Output the (x, y) coordinate of the center of the cell containing the given text.  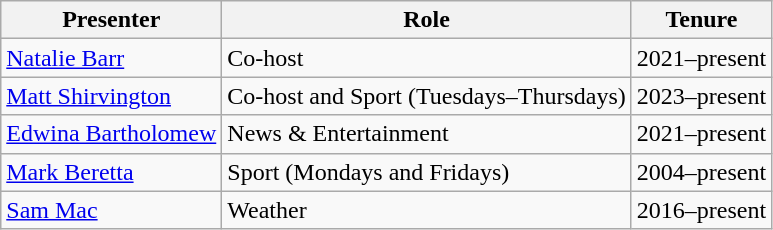
Weather (427, 210)
2004–present (701, 172)
Natalie Barr (112, 58)
Mark Beretta (112, 172)
Sam Mac (112, 210)
Edwina Bartholomew (112, 134)
Sport (Mondays and Fridays) (427, 172)
Role (427, 20)
2023–present (701, 96)
Co-host (427, 58)
2016–present (701, 210)
Matt Shirvington (112, 96)
Co-host and Sport (Tuesdays–Thursdays) (427, 96)
News & Entertainment (427, 134)
Presenter (112, 20)
Tenure (701, 20)
